Pinpoint the cell where the given text exists, returning its [x, y] midpoint coordinate. 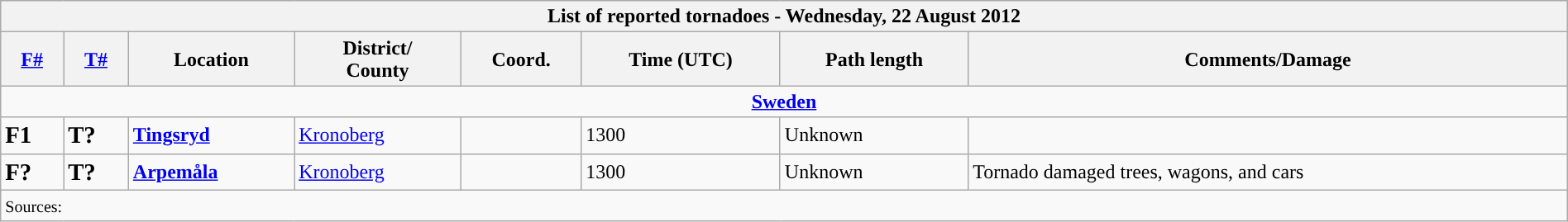
Arpemåla [211, 172]
Time (UTC) [681, 59]
Tingsryd [211, 135]
F1 [32, 135]
T# [96, 59]
F? [32, 172]
Location [211, 59]
Path length [873, 59]
F# [32, 59]
Comments/Damage [1269, 59]
Sources: [784, 205]
List of reported tornadoes - Wednesday, 22 August 2012 [784, 17]
Coord. [521, 59]
Tornado damaged trees, wagons, and cars [1269, 172]
Sweden [784, 102]
District/County [378, 59]
